Extract the (X, Y) coordinate from the center of the cell holding the provided text.  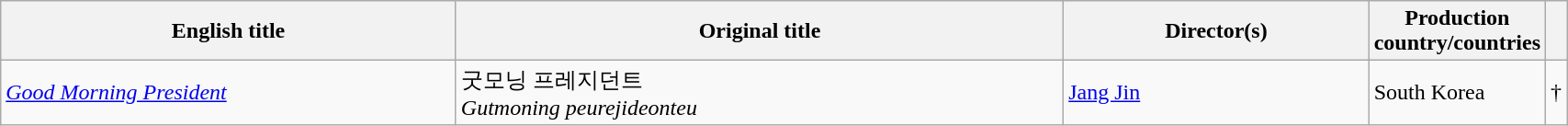
† (1556, 93)
South Korea (1457, 93)
Good Morning President (229, 93)
Director(s) (1216, 31)
Production country/countries (1457, 31)
굿모닝 프레지던트Gutmoning peurejideonteu (759, 93)
English title (229, 31)
Jang Jin (1216, 93)
Original title (759, 31)
